Detect which cell encompasses the target text, then output its [x, y] center coordinate. 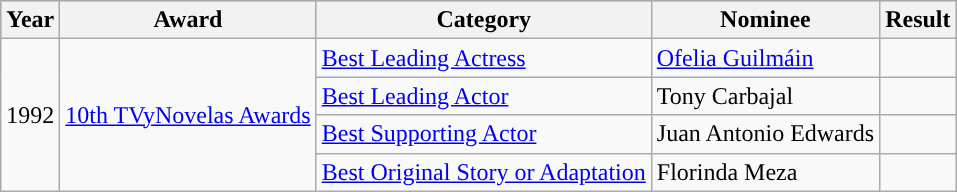
Best Original Story or Adaptation [484, 172]
Florinda Meza [765, 172]
Best Leading Actress [484, 58]
10th TVyNovelas Awards [188, 115]
Category [484, 20]
Award [188, 20]
1992 [30, 115]
Best Leading Actor [484, 96]
Ofelia Guilmáin [765, 58]
Tony Carbajal [765, 96]
Year [30, 20]
Result [918, 20]
Nominee [765, 20]
Juan Antonio Edwards [765, 134]
Best Supporting Actor [484, 134]
